Scan for the cell matching the given text and deliver its [X, Y] coordinate at center. 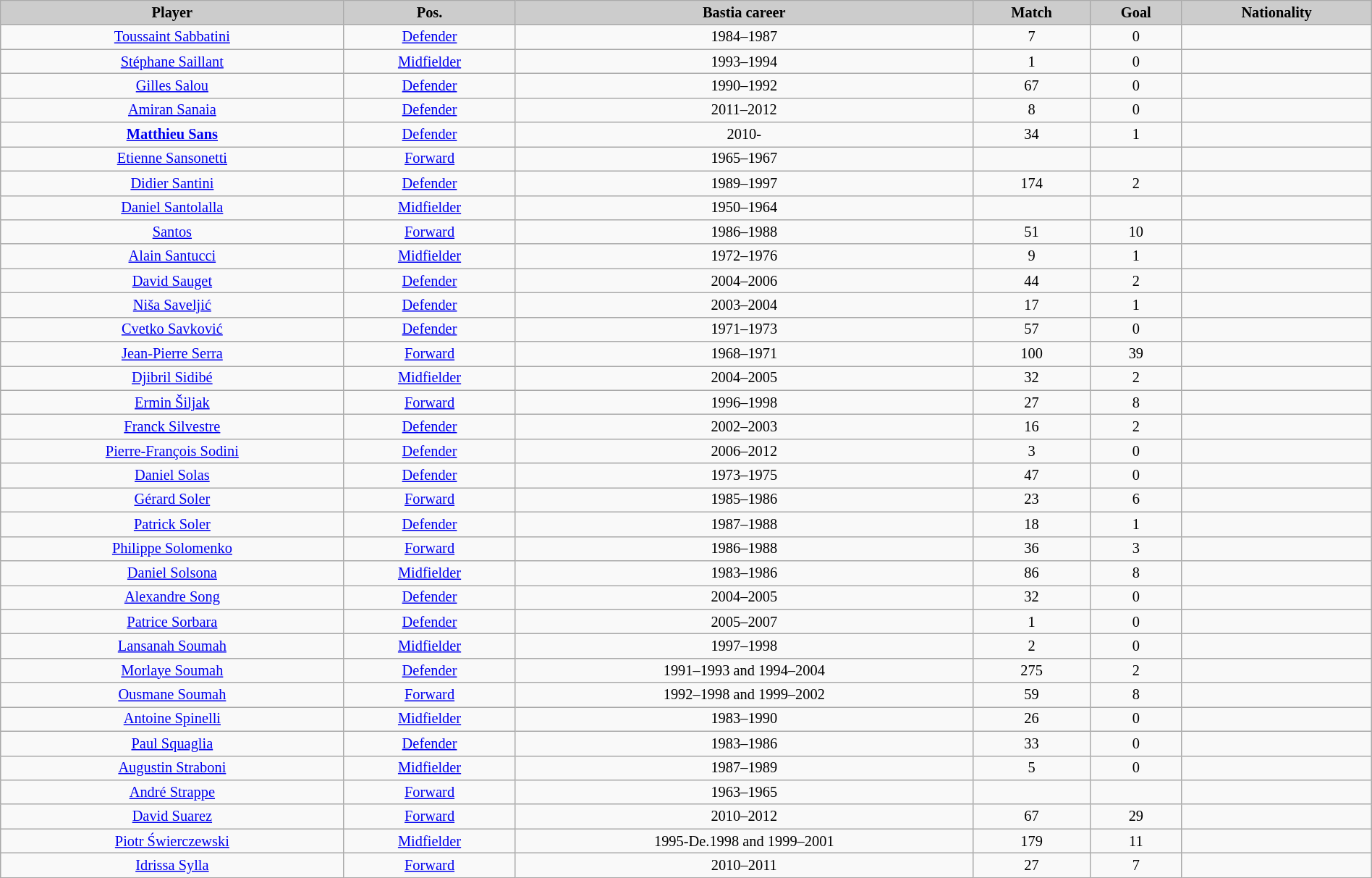
1989–1997 [744, 183]
1996–1998 [744, 402]
1963–1965 [744, 792]
1997–1998 [744, 646]
39 [1136, 354]
Matthieu Sans [172, 135]
100 [1031, 354]
Franck Silvestre [172, 426]
1968–1971 [744, 354]
1991–1993 and 1994–2004 [744, 670]
26 [1031, 719]
1985–1986 [744, 499]
Nationality [1276, 12]
Player [172, 12]
Santos [172, 232]
2010- [744, 135]
6 [1136, 499]
Piotr Świerczewski [172, 841]
Gilles Salou [172, 85]
2010–2011 [744, 865]
2003–2004 [744, 305]
18 [1031, 524]
2010–2012 [744, 816]
29 [1136, 816]
11 [1136, 841]
86 [1031, 573]
André Strappe [172, 792]
174 [1031, 183]
1973–1975 [744, 476]
1971–1973 [744, 329]
1984–1987 [744, 37]
34 [1031, 135]
Toussaint Sabbatini [172, 37]
2005–2007 [744, 622]
Didier Santini [172, 183]
36 [1031, 549]
59 [1031, 695]
Antoine Spinelli [172, 719]
Bastia career [744, 12]
Pierre-François Sodini [172, 451]
Etienne Sansonetti [172, 159]
Patrice Sorbara [172, 622]
Paul Squaglia [172, 743]
1993–1994 [744, 62]
1950–1964 [744, 208]
David Sauget [172, 281]
1995-De.1998 and 1999–2001 [744, 841]
1987–1988 [744, 524]
Daniel Solsona [172, 573]
1965–1967 [744, 159]
Lansanah Soumah [172, 646]
Amiran Sanaia [172, 110]
Cvetko Savković [172, 329]
Augustin Straboni [172, 768]
1992–1998 and 1999–2002 [744, 695]
2004–2006 [744, 281]
Goal [1136, 12]
1972–1976 [744, 256]
51 [1031, 232]
Morlaye Soumah [172, 670]
5 [1031, 768]
23 [1031, 499]
179 [1031, 841]
Idrissa Sylla [172, 865]
1983–1990 [744, 719]
Alexandre Song [172, 597]
9 [1031, 256]
Daniel Solas [172, 476]
1987–1989 [744, 768]
10 [1136, 232]
Stéphane Saillant [172, 62]
1990–1992 [744, 85]
Ermin Šiljak [172, 402]
Philippe Solomenko [172, 549]
Djibril Sidibé [172, 378]
2011–2012 [744, 110]
47 [1031, 476]
Niša Saveljić [172, 305]
Ousmane Soumah [172, 695]
Pos. [430, 12]
David Suarez [172, 816]
33 [1031, 743]
2002–2003 [744, 426]
Alain Santucci [172, 256]
16 [1031, 426]
17 [1031, 305]
Jean-Pierre Serra [172, 354]
44 [1031, 281]
275 [1031, 670]
Gérard Soler [172, 499]
Match [1031, 12]
Patrick Soler [172, 524]
57 [1031, 329]
Daniel Santolalla [172, 208]
2006–2012 [744, 451]
